Pinpoint the cell where the given text exists, returning its (x, y) midpoint coordinate. 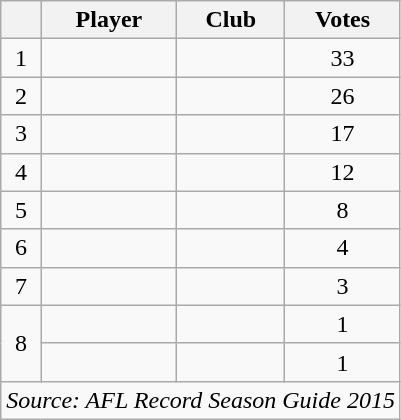
Votes (343, 20)
Club (231, 20)
Source: AFL Record Season Guide 2015 (201, 400)
17 (343, 134)
33 (343, 58)
7 (21, 286)
2 (21, 96)
12 (343, 172)
26 (343, 96)
Player (109, 20)
5 (21, 210)
6 (21, 248)
